Find where the given text appears and provide that cell's center as [X, Y] coordinate. 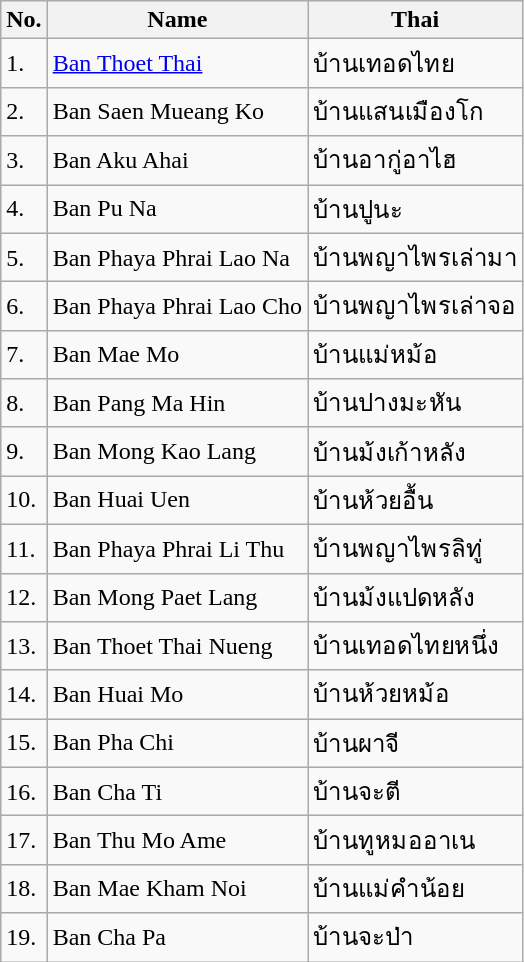
Ban Cha Ti [177, 792]
2. [24, 112]
11. [24, 548]
Ban Saen Mueang Ko [177, 112]
10. [24, 500]
5. [24, 258]
บ้านเทอดไทยหนึ่ง [416, 646]
Ban Mae Kham Noi [177, 888]
บ้านพญาไพรลิทู่ [416, 548]
Ban Mong Kao Lang [177, 452]
Ban Phaya Phrai Lao Na [177, 258]
8. [24, 404]
13. [24, 646]
บ้านจะตี [416, 792]
3. [24, 160]
บ้านม้งเก้าหลัง [416, 452]
14. [24, 694]
บ้านแม่หม้อ [416, 354]
Name [177, 20]
Ban Phaya Phrai Li Thu [177, 548]
บ้านปูนะ [416, 208]
บ้านแม่คำน้อย [416, 888]
Ban Thoet Thai [177, 64]
16. [24, 792]
บ้านจะป่า [416, 938]
19. [24, 938]
Ban Pu Na [177, 208]
6. [24, 306]
18. [24, 888]
Ban Huai Uen [177, 500]
Ban Pang Ma Hin [177, 404]
Ban Mong Paet Lang [177, 598]
17. [24, 840]
Ban Thu Mo Ame [177, 840]
บ้านเทอดไทย [416, 64]
Ban Pha Chi [177, 744]
4. [24, 208]
No. [24, 20]
บ้านปางมะหัน [416, 404]
Ban Mae Mo [177, 354]
บ้านแสนเมืองโก [416, 112]
บ้านห้วยหม้อ [416, 694]
บ้านทูหมออาเน [416, 840]
Ban Phaya Phrai Lao Cho [177, 306]
9. [24, 452]
Ban Huai Mo [177, 694]
Ban Thoet Thai Nueng [177, 646]
7. [24, 354]
บ้านม้งแปดหลัง [416, 598]
15. [24, 744]
Ban Aku Ahai [177, 160]
Thai [416, 20]
บ้านอากู่อาไฮ [416, 160]
บ้านผาจี [416, 744]
1. [24, 64]
บ้านห้วยอื้น [416, 500]
12. [24, 598]
บ้านพญาไพรเล่ามา [416, 258]
Ban Cha Pa [177, 938]
บ้านพญาไพรเล่าจอ [416, 306]
